For the text-containing cell, return its midpoint in [X, Y] coordinate format. 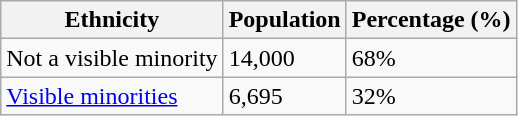
6,695 [284, 96]
Population [284, 20]
Ethnicity [112, 20]
Not a visible minority [112, 58]
68% [431, 58]
14,000 [284, 58]
Visible minorities [112, 96]
32% [431, 96]
Percentage (%) [431, 20]
